Identify which cell holds the provided text, then report its [X, Y] central coordinate. 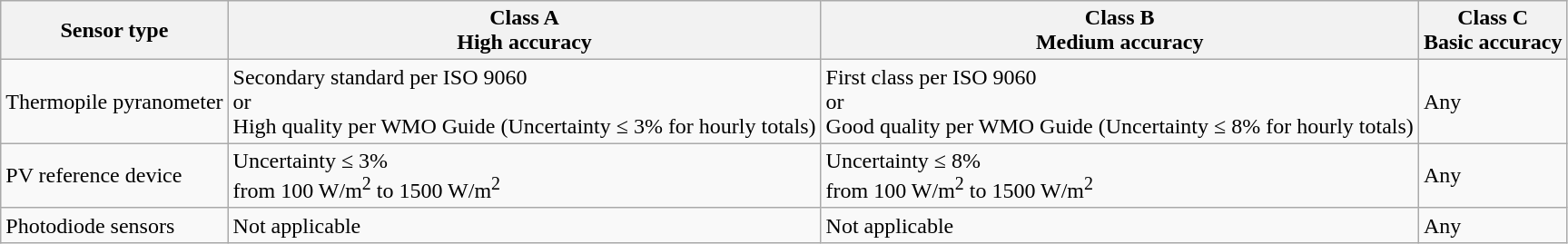
Uncertainty ≤ 3%from 100 W/m2 to 1500 W/m2 [525, 176]
Uncertainty ≤ 8%from 100 W/m2 to 1500 W/m2 [1119, 176]
Sensor type [114, 31]
Photodiode sensors [114, 225]
Thermopile pyranometer [114, 102]
PV reference device [114, 176]
Class AHigh accuracy [525, 31]
Class CBasic accuracy [1493, 31]
First class per ISO 9060orGood quality per WMO Guide (Uncertainty ≤ 8% for hourly totals) [1119, 102]
Secondary standard per ISO 9060orHigh quality per WMO Guide (Uncertainty ≤ 3% for hourly totals) [525, 102]
Class BMedium accuracy [1119, 31]
